Search for the cell housing the specified text and yield its [X, Y] center coordinate. 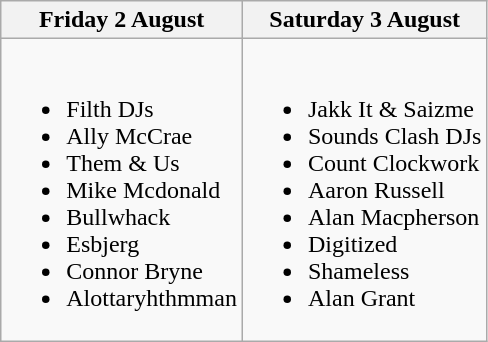
Friday 2 August [122, 20]
Filth DJsAlly McCraeThem & UsMike McdonaldBullwhackEsbjergConnor BryneAlottaryhthmman [122, 190]
Saturday 3 August [364, 20]
Jakk It & SaizmeSounds Clash DJsCount ClockworkAaron RussellAlan MacphersonDigitizedShamelessAlan Grant [364, 190]
